Find where the given text appears and provide that cell's center as [X, Y] coordinate. 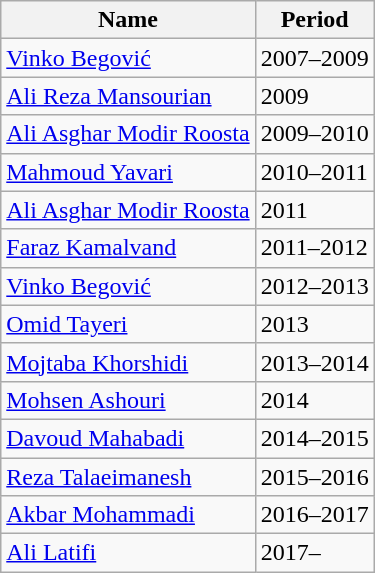
2015–2016 [314, 477]
2013 [314, 324]
2009 [314, 96]
Name [128, 20]
2014 [314, 400]
Akbar Mohammadi [128, 515]
Faraz Kamalvand [128, 248]
Reza Talaeimanesh [128, 477]
Davoud Mahabadi [128, 438]
2012–2013 [314, 286]
2007–2009 [314, 58]
2017– [314, 553]
Mohsen Ashouri [128, 400]
Omid Tayeri [128, 324]
2011–2012 [314, 248]
2013–2014 [314, 362]
Ali Reza Mansourian [128, 96]
Period [314, 20]
2016–2017 [314, 515]
Ali Latifi [128, 553]
2011 [314, 210]
2014–2015 [314, 438]
Mahmoud Yavari [128, 172]
2009–2010 [314, 134]
2010–2011 [314, 172]
Mojtaba Khorshidi [128, 362]
